Determine the [x, y] coordinate at the center of the cell enclosing the given text.  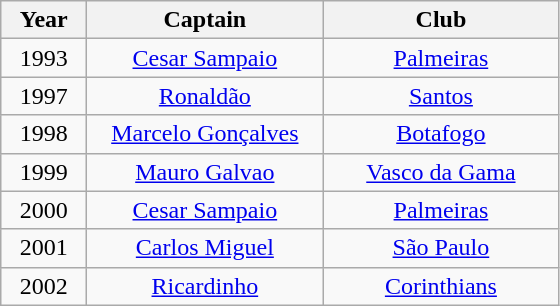
Club [441, 20]
1998 [44, 134]
São Paulo [441, 248]
Ricardinho [205, 286]
1997 [44, 96]
Vasco da Gama [441, 172]
1999 [44, 172]
Carlos Miguel [205, 248]
Corinthians [441, 286]
2001 [44, 248]
Santos [441, 96]
Captain [205, 20]
2000 [44, 210]
Year [44, 20]
Ronaldão [205, 96]
2002 [44, 286]
Mauro Galvao [205, 172]
Botafogo [441, 134]
Marcelo Gonçalves [205, 134]
1993 [44, 58]
